For the text-containing cell, return its midpoint in [X, Y] coordinate format. 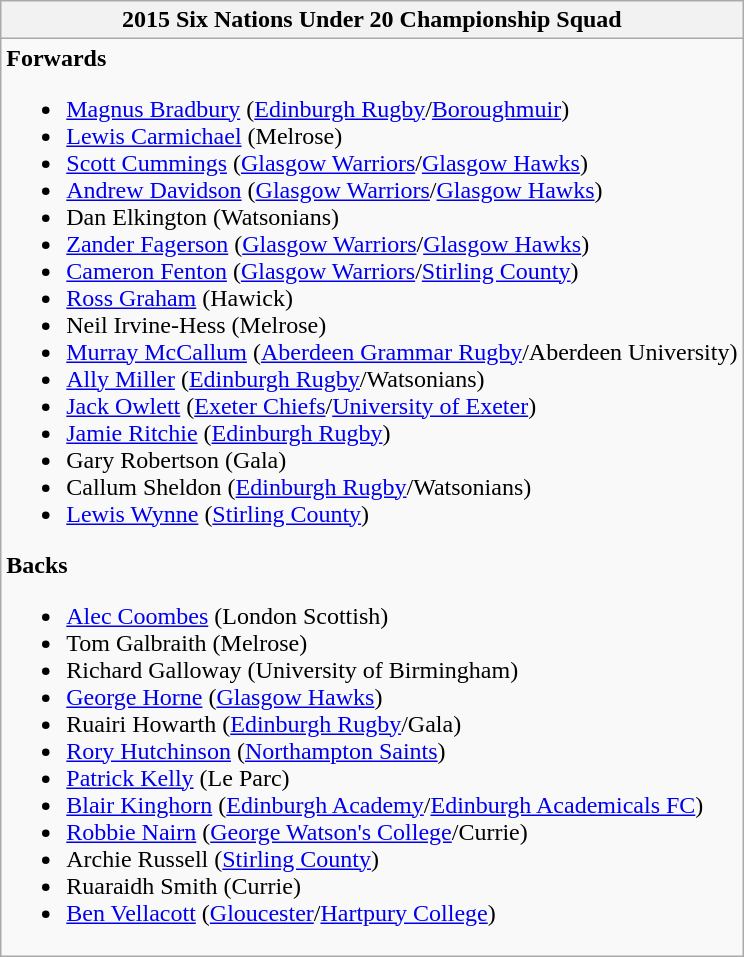
2015 Six Nations Under 20 Championship Squad [372, 20]
